Detect which cell encompasses the target text, then output its [x, y] center coordinate. 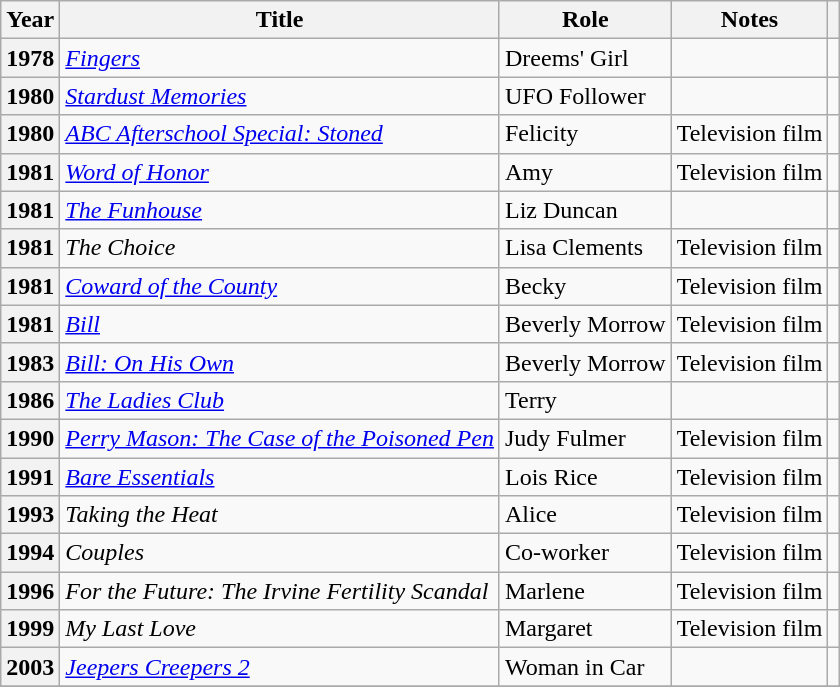
The Choice [280, 248]
Becky [585, 286]
Stardust Memories [280, 96]
Alice [585, 515]
Amy [585, 172]
Lois Rice [585, 477]
The Ladies Club [280, 400]
1986 [30, 400]
Bare Essentials [280, 477]
1991 [30, 477]
The Funhouse [280, 210]
1999 [30, 629]
Jeepers Creepers 2 [280, 667]
My Last Love [280, 629]
UFO Follower [585, 96]
1993 [30, 515]
Perry Mason: The Case of the Poisoned Pen [280, 438]
Judy Fulmer [585, 438]
Liz Duncan [585, 210]
Title [280, 20]
1990 [30, 438]
For the Future: The Irvine Fertility Scandal [280, 591]
Dreems' Girl [585, 58]
ABC Afterschool Special: Stoned [280, 134]
Margaret [585, 629]
2003 [30, 667]
Coward of the County [280, 286]
Woman in Car [585, 667]
Notes [750, 20]
Role [585, 20]
1994 [30, 553]
Terry [585, 400]
1978 [30, 58]
Couples [280, 553]
Marlene [585, 591]
Taking the Heat [280, 515]
Felicity [585, 134]
1996 [30, 591]
Co-worker [585, 553]
Word of Honor [280, 172]
Bill: On His Own [280, 362]
1983 [30, 362]
Bill [280, 324]
Fingers [280, 58]
Year [30, 20]
Lisa Clements [585, 248]
